Extract the (x, y) coordinate from the center of the cell holding the provided text.  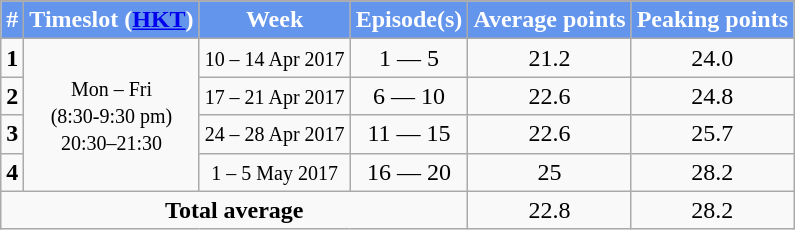
4 (12, 172)
25.7 (712, 134)
Week (274, 20)
Average points (550, 20)
6 — 10 (409, 96)
25 (550, 172)
1 — 5 (409, 58)
16 — 20 (409, 172)
17 – 21 Apr 2017 (274, 96)
22.8 (550, 210)
Mon – Fri(8:30-9:30 pm)20:30–21:30 (112, 115)
3 (12, 134)
1 – 5 May 2017 (274, 172)
11 — 15 (409, 134)
Episode(s) (409, 20)
Timeslot (HKT) (112, 20)
# (12, 20)
24.8 (712, 96)
Total average (234, 210)
2 (12, 96)
21.2 (550, 58)
1 (12, 58)
Peaking points (712, 20)
10 – 14 Apr 2017 (274, 58)
24 – 28 Apr 2017 (274, 134)
24.0 (712, 58)
